Return the [x, y] coordinate for the center point of the cell that contains the specified text.  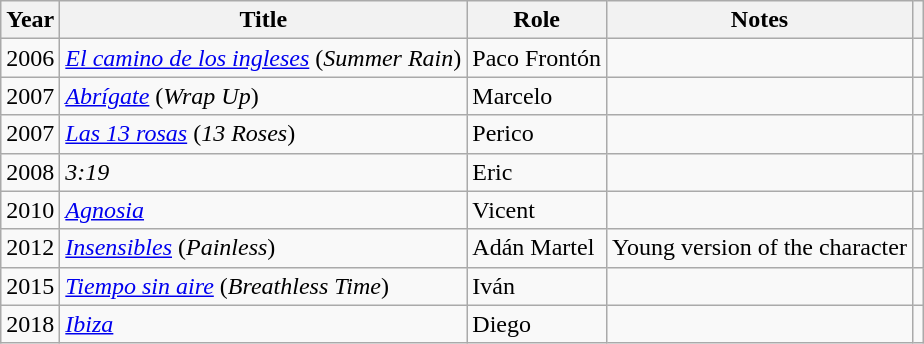
2008 [30, 172]
2012 [30, 248]
2010 [30, 210]
Vicent [537, 210]
Perico [537, 134]
El camino de los ingleses (Summer Rain) [264, 58]
Abrígate (Wrap Up) [264, 96]
2006 [30, 58]
Adán Martel [537, 248]
Year [30, 20]
Tiempo sin aire (Breathless Time) [264, 286]
Insensibles (Painless) [264, 248]
Marcelo [537, 96]
Iván [537, 286]
Ibiza [264, 324]
Agnosia [264, 210]
Eric [537, 172]
Notes [760, 20]
Young version of the character [760, 248]
Role [537, 20]
Las 13 rosas (13 Roses) [264, 134]
3:19 [264, 172]
2015 [30, 286]
Diego [537, 324]
2018 [30, 324]
Title [264, 20]
Paco Frontón [537, 58]
